Return the (x, y) coordinate for the center point of the cell that contains the specified text.  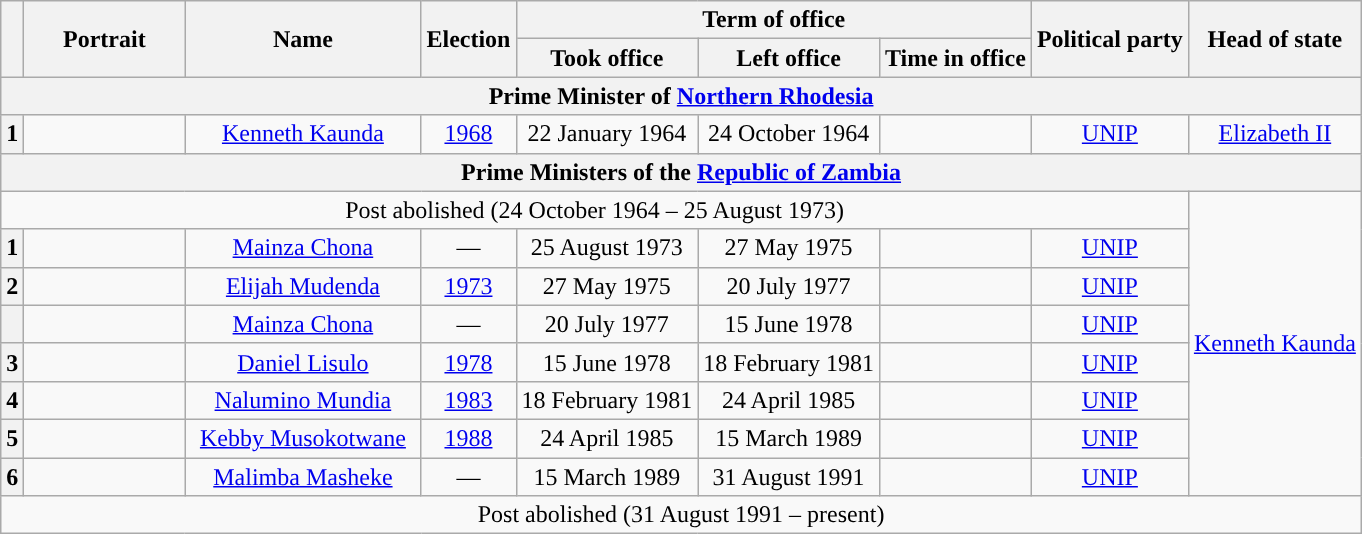
Portrait (104, 39)
1988 (468, 438)
Elizabeth II (1274, 134)
Left office (789, 58)
Took office (607, 58)
5 (12, 438)
Political party (1110, 39)
Head of state (1274, 39)
1983 (468, 400)
Malimba Masheke (303, 477)
Post abolished (31 August 1991 – present) (682, 515)
4 (12, 400)
Term of office (774, 20)
24 October 1964 (789, 134)
25 August 1973 (607, 248)
Elijah Mudenda (303, 286)
1968 (468, 134)
Daniel Lisulo (303, 362)
31 August 1991 (789, 477)
Nalumino Mundia (303, 400)
2 (12, 286)
22 January 1964 (607, 134)
Name (303, 39)
Kebby Musokotwane (303, 438)
Time in office (955, 58)
Prime Minister of Northern Rhodesia (682, 96)
3 (12, 362)
Prime Ministers of the Republic of Zambia (682, 172)
Election (468, 39)
1978 (468, 362)
6 (12, 477)
Post abolished (24 October 1964 – 25 August 1973) (595, 210)
1973 (468, 286)
